Find where the given text appears and provide that cell's center as [X, Y] coordinate. 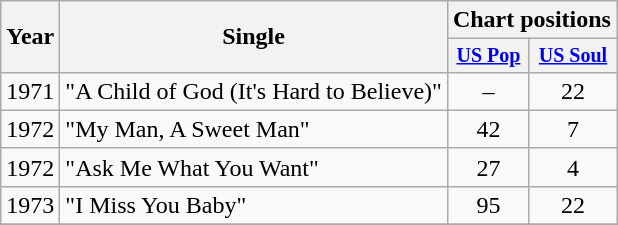
"I Miss You Baby" [254, 205]
7 [572, 129]
US Soul [572, 56]
95 [488, 205]
"My Man, A Sweet Man" [254, 129]
1971 [30, 91]
US Pop [488, 56]
4 [572, 167]
27 [488, 167]
Year [30, 37]
– [488, 91]
"A Child of God (It's Hard to Believe)" [254, 91]
"Ask Me What You Want" [254, 167]
Single [254, 37]
Chart positions [532, 20]
42 [488, 129]
1973 [30, 205]
